Output the (x, y) coordinate of the center of the cell containing the given text.  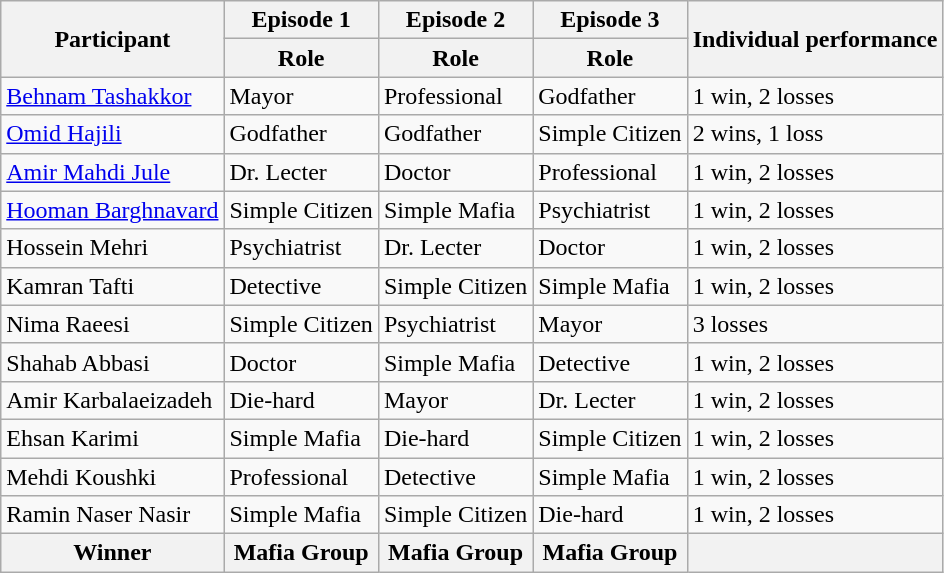
Amir Karbalaeizadeh (112, 400)
Kamran Tafti (112, 286)
Individual performance (815, 39)
Participant (112, 39)
3 losses (815, 324)
Shahab Abbasi (112, 362)
Ramin Naser Nasir (112, 515)
Amir Mahdi Jule (112, 172)
Episode 1 (301, 20)
2 wins, 1 loss (815, 134)
Winner (112, 553)
Hooman Barghnavard (112, 210)
Ehsan Karimi (112, 438)
Mehdi Koushki (112, 477)
Episode 2 (455, 20)
Behnam Tashakkor (112, 96)
Omid Hajili (112, 134)
Nima Raeesi (112, 324)
Episode 3 (610, 20)
Hossein Mehri (112, 248)
